Determine the (X, Y) coordinate at the center of the cell enclosing the given text.  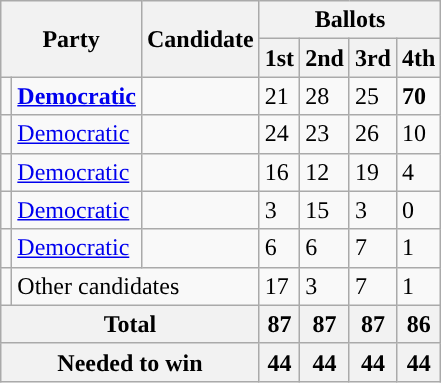
24 (279, 134)
2nd (325, 58)
17 (279, 286)
70 (418, 96)
4 (418, 172)
Total (130, 324)
Party (72, 39)
Other candidates (136, 286)
16 (279, 172)
4th (418, 58)
28 (325, 96)
15 (325, 210)
25 (372, 96)
26 (372, 134)
19 (372, 172)
10 (418, 134)
21 (279, 96)
23 (325, 134)
3rd (372, 58)
1st (279, 58)
Candidate (200, 39)
0 (418, 210)
Ballots (350, 20)
Needed to win (130, 362)
86 (418, 324)
12 (325, 172)
